Scan for the cell matching the given text and deliver its [X, Y] coordinate at center. 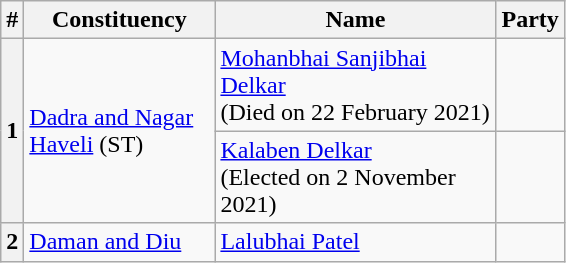
Mohanbhai Sanjibhai Delkar (Died on 22 February 2021) [356, 85]
Party [530, 20]
Constituency [120, 20]
Lalubhai Patel [356, 242]
# [12, 20]
Dadra and Nagar Haveli (ST) [120, 131]
Kalaben Delkar (Elected on 2 November 2021) [356, 177]
Name [356, 20]
2 [12, 242]
1 [12, 131]
Daman and Diu [120, 242]
